Extract the [X, Y] coordinate from the center of the cell holding the provided text.  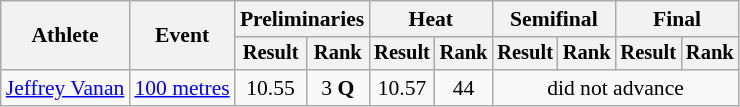
Event [182, 36]
10.55 [271, 88]
100 metres [182, 88]
Jeffrey Vanan [66, 88]
Final [676, 19]
44 [464, 88]
Semifinal [554, 19]
did not advance [615, 88]
Preliminaries [302, 19]
Heat [430, 19]
Athlete [66, 36]
3 Q [338, 88]
10.57 [402, 88]
